From the cell containing the given text, extract its center point as [x, y] coordinate. 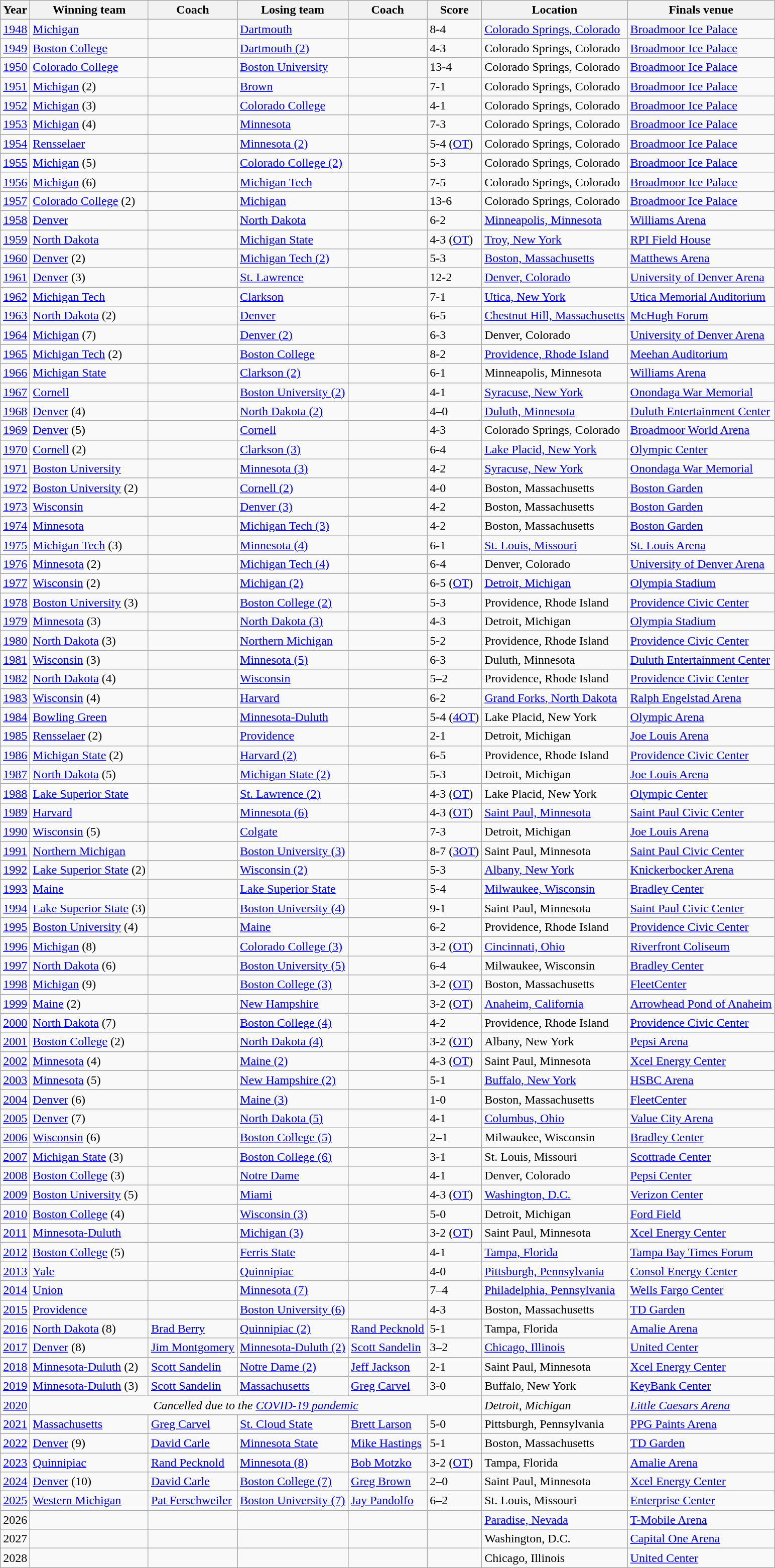
1970 [15, 449]
2008 [15, 1176]
Minnesota-Duluth (3) [89, 1386]
7-5 [455, 182]
2–0 [455, 1482]
1950 [15, 67]
6-5 (OT) [455, 583]
1998 [15, 985]
1959 [15, 239]
Wisconsin (4) [89, 698]
Anaheim, California [555, 1004]
1958 [15, 220]
Olympic Arena [701, 717]
McHugh Forum [701, 316]
Wisconsin (5) [89, 831]
Notre Dame [293, 1176]
Michigan Tech (4) [293, 564]
1999 [15, 1004]
1962 [15, 297]
Brett Larson [387, 1424]
1955 [15, 163]
2014 [15, 1290]
1952 [15, 105]
Boston College (7) [293, 1482]
2023 [15, 1463]
Ralph Engelstad Arena [701, 698]
2003 [15, 1080]
2001 [15, 1042]
St. Louis Arena [701, 545]
Denver (10) [89, 1482]
1978 [15, 602]
Denver (9) [89, 1443]
2021 [15, 1424]
1974 [15, 526]
Lake Superior State (2) [89, 870]
2011 [15, 1233]
Meehan Auditorium [701, 354]
1975 [15, 545]
1949 [15, 48]
Notre Dame (2) [293, 1367]
1973 [15, 507]
1971 [15, 468]
1956 [15, 182]
Cancelled due to the COVID-19 pandemic [256, 1405]
2016 [15, 1329]
2025 [15, 1501]
13-4 [455, 67]
Wells Fargo Center [701, 1290]
Finals venue [701, 10]
2000 [15, 1023]
Clarkson (2) [293, 373]
Consol Energy Center [701, 1271]
2015 [15, 1309]
1989 [15, 812]
North Dakota (8) [89, 1329]
2006 [15, 1137]
Grand Forks, North Dakota [555, 698]
Arrowhead Pond of Anaheim [701, 1004]
Troy, New York [555, 239]
Little Caesars Arena [701, 1405]
T-Mobile Arena [701, 1520]
1985 [15, 736]
Paradise, Nevada [555, 1520]
5-4 (4OT) [455, 717]
Jeff Jackson [387, 1367]
Michigan (9) [89, 985]
5–2 [455, 679]
HSBC Arena [701, 1080]
Harvard (2) [293, 755]
2005 [15, 1118]
1960 [15, 259]
8-7 (3OT) [455, 851]
Capital One Arena [701, 1539]
Utica Memorial Auditorium [701, 297]
Denver (4) [89, 411]
2022 [15, 1443]
2–1 [455, 1137]
Location [555, 10]
Scottrade Center [701, 1156]
2012 [15, 1252]
1976 [15, 564]
4–0 [455, 411]
Minnesota State [293, 1443]
Chestnut Hill, Massachusetts [555, 316]
Minnesota (8) [293, 1463]
Bob Motzko [387, 1463]
3–2 [455, 1348]
Maine (3) [293, 1099]
1967 [15, 392]
1966 [15, 373]
2017 [15, 1348]
Bowling Green [89, 717]
2018 [15, 1367]
Michigan State (3) [89, 1156]
Year [15, 10]
Lake Superior State (3) [89, 908]
Score [455, 10]
2024 [15, 1482]
1965 [15, 354]
2007 [15, 1156]
2020 [15, 1405]
2010 [15, 1214]
8-2 [455, 354]
Clarkson (3) [293, 449]
1993 [15, 889]
Colorado College (3) [293, 946]
Boston University (7) [293, 1501]
North Dakota (7) [89, 1023]
1964 [15, 335]
3-1 [455, 1156]
1990 [15, 831]
Dartmouth [293, 29]
Knickerbocker Arena [701, 870]
1986 [15, 755]
Michigan (7) [89, 335]
RPI Field House [701, 239]
Michigan (6) [89, 182]
Columbus, Ohio [555, 1118]
1991 [15, 851]
St. Cloud State [293, 1424]
2009 [15, 1195]
1979 [15, 622]
1988 [15, 793]
6–2 [455, 1501]
Tampa Bay Times Forum [701, 1252]
1997 [15, 966]
1951 [15, 86]
Clarkson [293, 297]
Broadmoor World Arena [701, 430]
North Dakota (6) [89, 966]
Ford Field [701, 1214]
Mike Hastings [387, 1443]
Union [89, 1290]
1996 [15, 946]
Matthews Arena [701, 259]
1961 [15, 278]
1968 [15, 411]
New Hampshire [293, 1004]
2028 [15, 1558]
1953 [15, 125]
9-1 [455, 908]
Rensselaer [89, 144]
Colgate [293, 831]
Western Michigan [89, 1501]
Enterprise Center [701, 1501]
1983 [15, 698]
8-4 [455, 29]
5-4 (OT) [455, 144]
Denver (7) [89, 1118]
13-6 [455, 201]
1980 [15, 641]
Verizon Center [701, 1195]
Miami [293, 1195]
Dartmouth (2) [293, 48]
Michigan (4) [89, 125]
Quinnipiac (2) [293, 1329]
Value City Arena [701, 1118]
3-0 [455, 1386]
St. Lawrence (2) [293, 793]
2026 [15, 1520]
Greg Brown [387, 1482]
Boston University (6) [293, 1309]
Ferris State [293, 1252]
PPG Paints Arena [701, 1424]
1957 [15, 201]
Michigan (5) [89, 163]
Pat Ferschweiler [193, 1501]
Jim Montgomery [193, 1348]
1963 [15, 316]
Winning team [89, 10]
Rensselaer (2) [89, 736]
Pepsi Center [701, 1176]
2019 [15, 1386]
Minnesota (6) [293, 812]
Losing team [293, 10]
7–4 [455, 1290]
1969 [15, 430]
Yale [89, 1271]
1994 [15, 908]
Riverfront Coliseum [701, 946]
New Hampshire (2) [293, 1080]
5-2 [455, 641]
1995 [15, 927]
Philadelphia, Pennsylvania [555, 1290]
2027 [15, 1539]
Denver (6) [89, 1099]
Utica, New York [555, 297]
1984 [15, 717]
Cincinnati, Ohio [555, 946]
Brad Berry [193, 1329]
5-4 [455, 889]
2004 [15, 1099]
1981 [15, 660]
Wisconsin (6) [89, 1137]
St. Lawrence [293, 278]
Pepsi Arena [701, 1042]
1977 [15, 583]
1954 [15, 144]
Michigan (8) [89, 946]
Jay Pandolfo [387, 1501]
1-0 [455, 1099]
12-2 [455, 278]
2002 [15, 1061]
Denver (8) [89, 1348]
1987 [15, 774]
2013 [15, 1271]
1992 [15, 870]
Denver (5) [89, 430]
Minnesota (7) [293, 1290]
Brown [293, 86]
1982 [15, 679]
1948 [15, 29]
KeyBank Center [701, 1386]
1972 [15, 488]
Boston College (6) [293, 1156]
